Find where the given text appears and provide that cell's center as (x, y) coordinate. 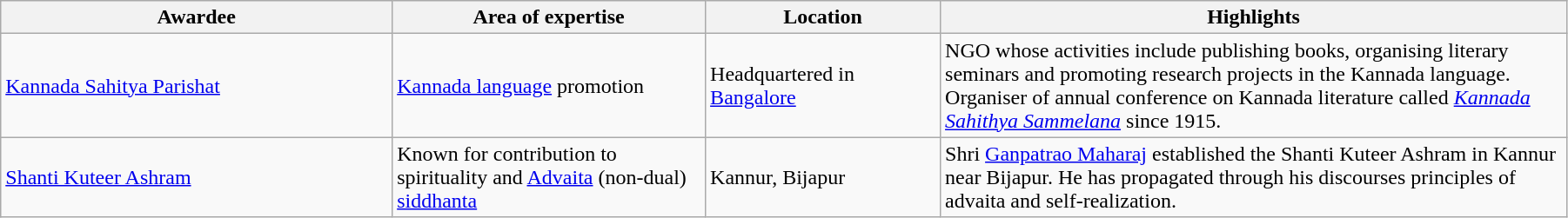
Known for contribution to spirituality and Advaita (non-dual) siddhanta (549, 177)
Kannur, Bijapur (823, 177)
Area of expertise (549, 17)
Location (823, 17)
Awardee (197, 17)
Kannada Sahitya Parishat (197, 85)
Highlights (1254, 17)
Kannada language promotion (549, 85)
Shanti Kuteer Ashram (197, 177)
Headquartered in Bangalore (823, 85)
